From the cell containing the given text, extract its center point as [x, y] coordinate. 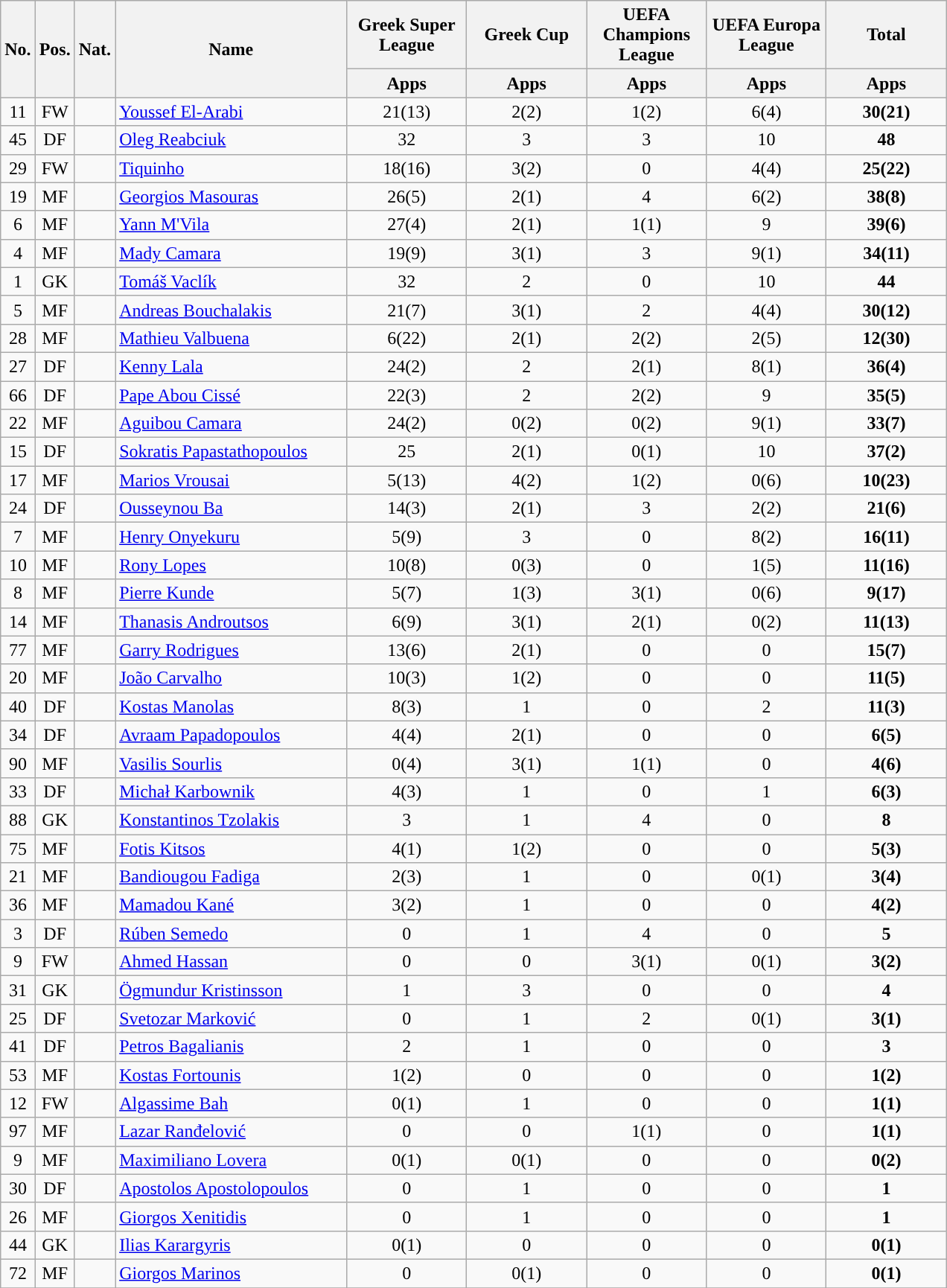
38(8) [886, 197]
6 [18, 225]
Ilias Karargyris [231, 1245]
53 [18, 1075]
Rúben Semedo [231, 934]
29 [18, 168]
Mady Camara [231, 253]
21(13) [406, 112]
18(16) [406, 168]
4(1) [406, 848]
2(3) [406, 877]
Avraam Papadopoulos [231, 735]
20 [18, 678]
UEFA Europa League [767, 35]
11(5) [886, 678]
Apostolos Apostolopoulos [231, 1188]
Giorgos Marinos [231, 1273]
15(7) [886, 650]
5(7) [406, 593]
11(3) [886, 707]
Pos. [55, 49]
6(4) [767, 112]
27(4) [406, 225]
Nat. [95, 49]
6(3) [886, 791]
Thanasis Androutsos [231, 622]
33 [18, 791]
90 [18, 763]
8(2) [767, 537]
39(6) [886, 225]
13(6) [406, 650]
Henry Onyekuru [231, 537]
27 [18, 366]
8(3) [406, 707]
Maximiliano Lovera [231, 1160]
Bandiougou Fadiga [231, 877]
Ahmed Hassan [231, 962]
26(5) [406, 197]
1(5) [767, 565]
3(4) [886, 877]
19(9) [406, 253]
15 [18, 452]
6(9) [406, 622]
Youssef El-Arabi [231, 112]
6(2) [767, 197]
4(6) [886, 763]
16(11) [886, 537]
17 [18, 480]
Pierre Kunde [231, 593]
Tomáš Vaclík [231, 281]
30(21) [886, 112]
97 [18, 1132]
5(9) [406, 537]
11 [18, 112]
30(12) [886, 310]
66 [18, 395]
31 [18, 990]
75 [18, 848]
Ögmundur Kristinsson [231, 990]
Ousseynou Ba [231, 508]
7 [18, 537]
Kostas Manolas [231, 707]
24 [18, 508]
33(7) [886, 424]
Michał Karbownik [231, 791]
Giorgos Xenitidis [231, 1217]
Marios Vrousai [231, 480]
36 [18, 905]
21(6) [886, 508]
6(5) [886, 735]
Andreas Bouchalakis [231, 310]
Lazar Ranđelović [231, 1132]
Greek Cup [527, 35]
João Carvalho [231, 678]
Name [231, 49]
26 [18, 1217]
10(3) [406, 678]
Svetozar Marković [231, 1018]
Mathieu Valbuena [231, 338]
36(4) [886, 366]
UEFA Champions League [646, 35]
77 [18, 650]
Fotis Kitsos [231, 848]
12(30) [886, 338]
Yann M'Vila [231, 225]
Total [886, 35]
88 [18, 820]
2(5) [767, 338]
Petros Bagalianis [231, 1047]
8(1) [767, 366]
11(16) [886, 565]
45 [18, 140]
10(8) [406, 565]
48 [886, 140]
Algassime Bah [231, 1103]
Greek Super League [406, 35]
Tiquinho [231, 168]
11(13) [886, 622]
0(4) [406, 763]
12 [18, 1103]
Vasilis Sourlis [231, 763]
5(13) [406, 480]
Georgios Masouras [231, 197]
9(17) [886, 593]
28 [18, 338]
34 [18, 735]
1(3) [527, 593]
37(2) [886, 452]
Pape Abou Cissé [231, 395]
Konstantinos Tzolakis [231, 820]
Mamadou Kané [231, 905]
No. [18, 49]
34(11) [886, 253]
Oleg Reabciuk [231, 140]
Kostas Fortounis [231, 1075]
14(3) [406, 508]
72 [18, 1273]
Garry Rodrigues [231, 650]
22(3) [406, 395]
21(7) [406, 310]
25(22) [886, 168]
30 [18, 1188]
Sokratis Papastathopoulos [231, 452]
6(22) [406, 338]
21 [18, 877]
Kenny Lala [231, 366]
Aguibou Camara [231, 424]
10(23) [886, 480]
19 [18, 197]
5(3) [886, 848]
4(3) [406, 791]
40 [18, 707]
35(5) [886, 395]
41 [18, 1047]
0(3) [527, 565]
22 [18, 424]
14 [18, 622]
Rony Lopes [231, 565]
